Identify which cell holds the provided text, then report its [x, y] central coordinate. 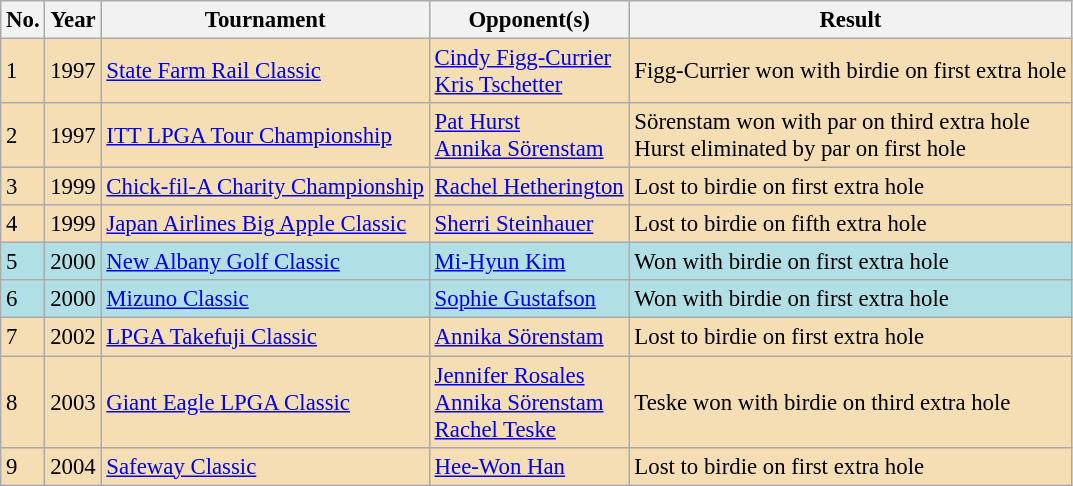
Year [73, 20]
7 [23, 337]
Hee-Won Han [529, 466]
Mi-Hyun Kim [529, 262]
1 [23, 72]
Pat Hurst Annika Sörenstam [529, 136]
ITT LPGA Tour Championship [265, 136]
2004 [73, 466]
Giant Eagle LPGA Classic [265, 402]
2002 [73, 337]
Rachel Hetherington [529, 187]
4 [23, 224]
Jennifer Rosales Annika Sörenstam Rachel Teske [529, 402]
9 [23, 466]
2003 [73, 402]
Annika Sörenstam [529, 337]
Safeway Classic [265, 466]
Result [850, 20]
Japan Airlines Big Apple Classic [265, 224]
Sophie Gustafson [529, 299]
State Farm Rail Classic [265, 72]
Opponent(s) [529, 20]
Mizuno Classic [265, 299]
6 [23, 299]
Cindy Figg-Currier Kris Tschetter [529, 72]
Sörenstam won with par on third extra holeHurst eliminated by par on first hole [850, 136]
No. [23, 20]
3 [23, 187]
Sherri Steinhauer [529, 224]
2 [23, 136]
New Albany Golf Classic [265, 262]
8 [23, 402]
Teske won with birdie on third extra hole [850, 402]
LPGA Takefuji Classic [265, 337]
Tournament [265, 20]
Lost to birdie on fifth extra hole [850, 224]
Chick-fil-A Charity Championship [265, 187]
5 [23, 262]
Figg-Currier won with birdie on first extra hole [850, 72]
